From the cell containing the given text, extract its center point as (X, Y) coordinate. 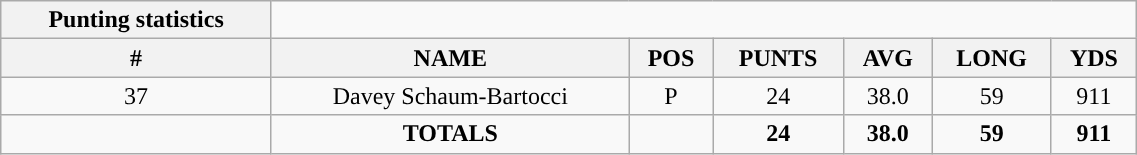
NAME (450, 58)
AVG (888, 58)
TOTALS (450, 134)
LONG (992, 58)
P (671, 96)
POS (671, 58)
# (136, 58)
PUNTS (778, 58)
YDS (1094, 58)
37 (136, 96)
Punting statistics (136, 20)
Davey Schaum-Bartocci (450, 96)
